Scan for the cell matching the given text and deliver its (X, Y) coordinate at center. 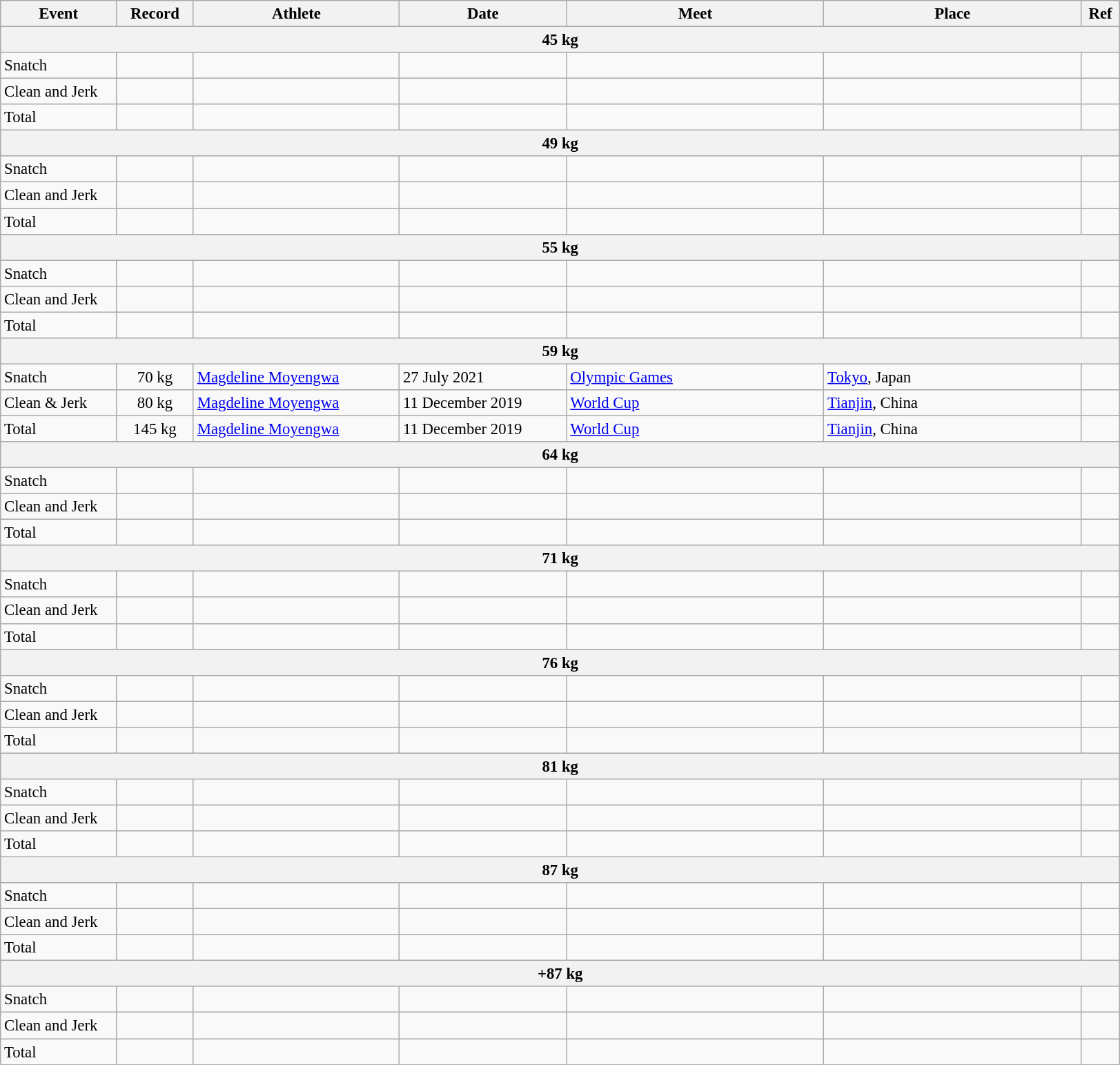
Tokyo, Japan (952, 377)
Ref (1101, 14)
64 kg (560, 455)
80 kg (155, 403)
Athlete (296, 14)
Date (483, 14)
87 kg (560, 870)
49 kg (560, 144)
81 kg (560, 766)
59 kg (560, 351)
70 kg (155, 377)
145 kg (155, 429)
Clean & Jerk (59, 403)
Place (952, 14)
76 kg (560, 663)
Event (59, 14)
Record (155, 14)
Meet (696, 14)
+87 kg (560, 974)
71 kg (560, 558)
27 July 2021 (483, 377)
45 kg (560, 40)
Olympic Games (696, 377)
55 kg (560, 247)
